Locate the cell with the specified text and output its (x, y) center coordinate. 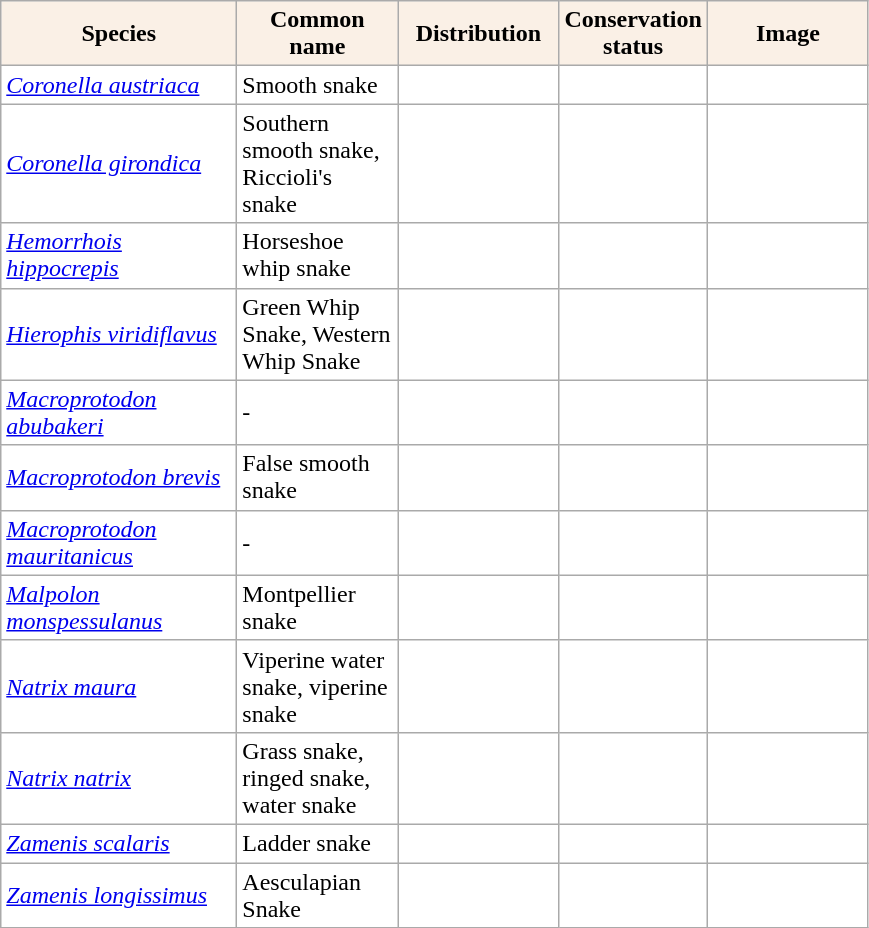
Green Whip Snake, Western Whip Snake (318, 334)
Montpellier snake (318, 608)
Image (788, 34)
False smooth snake (318, 478)
Species (119, 34)
Viperine water snake, viperine snake (318, 686)
Common name (318, 34)
Natrix maura (119, 686)
Natrix natrix (119, 778)
Horseshoe whip snake (318, 256)
Coronella girondica (119, 164)
Hierophis viridiflavus (119, 334)
Southern smooth snake, Riccioli's snake (318, 164)
Hemorrhois hippocrepis (119, 256)
Macroprotodon brevis (119, 478)
Coronella austriaca (119, 85)
Ladder snake (318, 843)
Malpolon monspessulanus (119, 608)
Conservation status (633, 34)
Grass snake, ringed snake, water snake (318, 778)
Distribution (478, 34)
Macroprotodon mauritanicus (119, 542)
Zamenis scalaris (119, 843)
Zamenis longissimus (119, 894)
Aesculapian Snake (318, 894)
Smooth snake (318, 85)
Macroprotodon abubakeri (119, 412)
